Identify which cell holds the provided text, then report its (x, y) central coordinate. 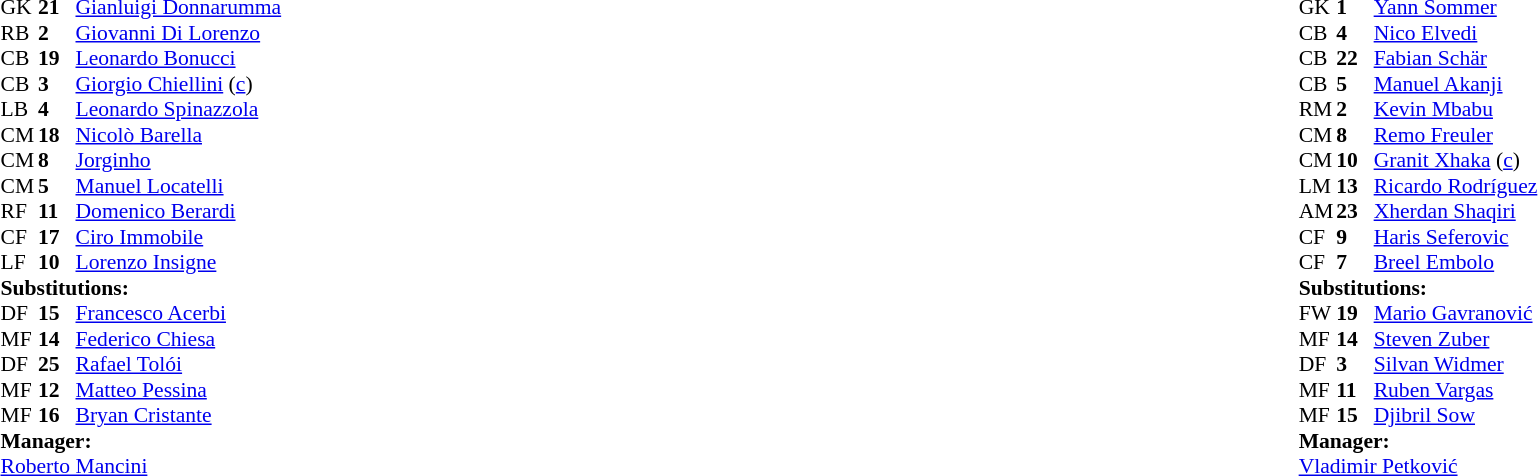
Mario Gavranović (1456, 313)
Francesco Acerbi (179, 313)
Xherdan Shaqiri (1456, 211)
18 (57, 135)
Matteo Pessina (179, 390)
RM (1318, 109)
Nico Elvedi (1456, 33)
LM (1318, 186)
Haris Seferovic (1456, 237)
25 (57, 365)
Djibril Sow (1456, 415)
FW (1318, 313)
17 (57, 237)
9 (1355, 237)
Breel Embolo (1456, 263)
RB (19, 33)
Granit Xhaka (c) (1456, 161)
Manuel Locatelli (179, 186)
Bryan Cristante (179, 415)
Fabian Schär (1456, 59)
Giovanni Di Lorenzo (179, 33)
Domenico Berardi (179, 211)
LB (19, 109)
12 (57, 390)
7 (1355, 263)
Leonardo Bonucci (179, 59)
Ciro Immobile (179, 237)
16 (57, 415)
Steven Zuber (1456, 339)
Ricardo Rodríguez (1456, 186)
Jorginho (179, 161)
Silvan Widmer (1456, 365)
Nicolò Barella (179, 135)
Manuel Akanji (1456, 84)
RF (19, 211)
13 (1355, 186)
LF (19, 263)
23 (1355, 211)
Leonardo Spinazzola (179, 109)
Federico Chiesa (179, 339)
22 (1355, 59)
Lorenzo Insigne (179, 263)
Kevin Mbabu (1456, 109)
Giorgio Chiellini (c) (179, 84)
AM (1318, 211)
Rafael Tolói (179, 365)
Remo Freuler (1456, 135)
Ruben Vargas (1456, 390)
